Pinpoint the cell where the given text exists, returning its [X, Y] midpoint coordinate. 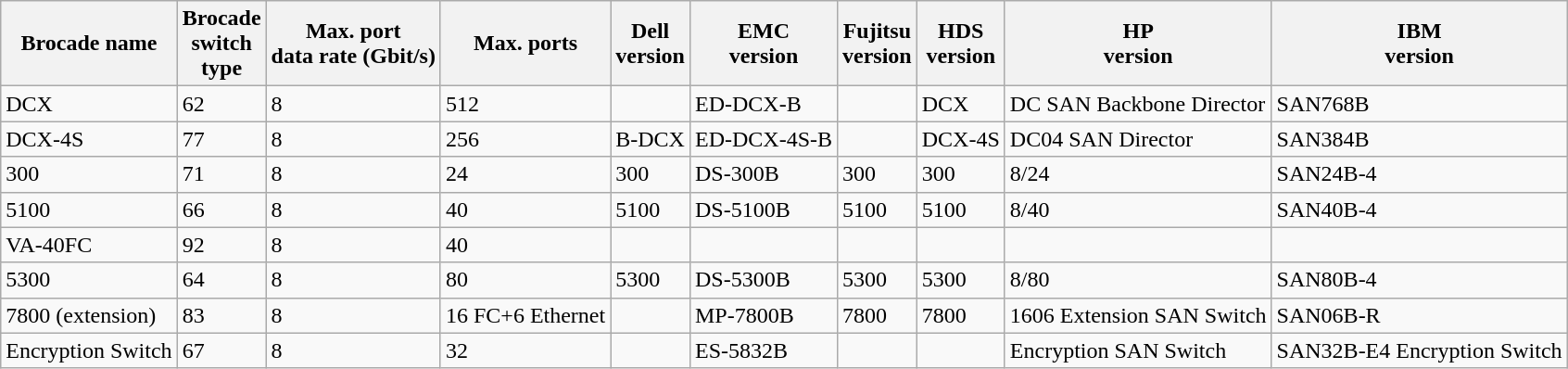
67 [221, 350]
ES-5832B [764, 350]
32 [525, 350]
SAN40B-4 [1420, 210]
512 [525, 104]
Brocade name [89, 44]
77 [221, 139]
Dell version [651, 44]
83 [221, 315]
Brocadeswitchtype [221, 44]
SAN80B-4 [1420, 280]
B-DCX [651, 139]
256 [525, 139]
Encryption SAN Switch [1138, 350]
Max. port data rate (Gbit/s) [353, 44]
Max. ports [525, 44]
24 [525, 174]
8/24 [1138, 174]
DC SAN Backbone Director [1138, 104]
8/40 [1138, 210]
7800 (extension) [89, 315]
DS-300B [764, 174]
71 [221, 174]
HDS version [960, 44]
SAN768B [1420, 104]
SAN384B [1420, 139]
62 [221, 104]
92 [221, 245]
DS-5100B [764, 210]
VA-40FC [89, 245]
EMC version [764, 44]
ED-DCX-4S-B [764, 139]
DS-5300B [764, 280]
SAN32B-E4 Encryption Switch [1420, 350]
Fujitsu version [878, 44]
1606 Extension SAN Switch [1138, 315]
Encryption Switch [89, 350]
SAN06B-R [1420, 315]
IBM version [1420, 44]
HP version [1138, 44]
MP-7800B [764, 315]
80 [525, 280]
64 [221, 280]
SAN24B-4 [1420, 174]
DC04 SAN Director [1138, 139]
16 FC+6 Ethernet [525, 315]
66 [221, 210]
8/80 [1138, 280]
ED-DCX-B [764, 104]
